Pinpoint the cell where the given text exists, returning its [x, y] midpoint coordinate. 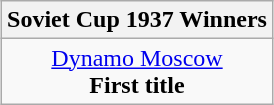
Dynamo MoscowFirst title [138, 72]
Soviet Cup 1937 Winners [138, 20]
